Identify which cell holds the provided text, then report its (x, y) central coordinate. 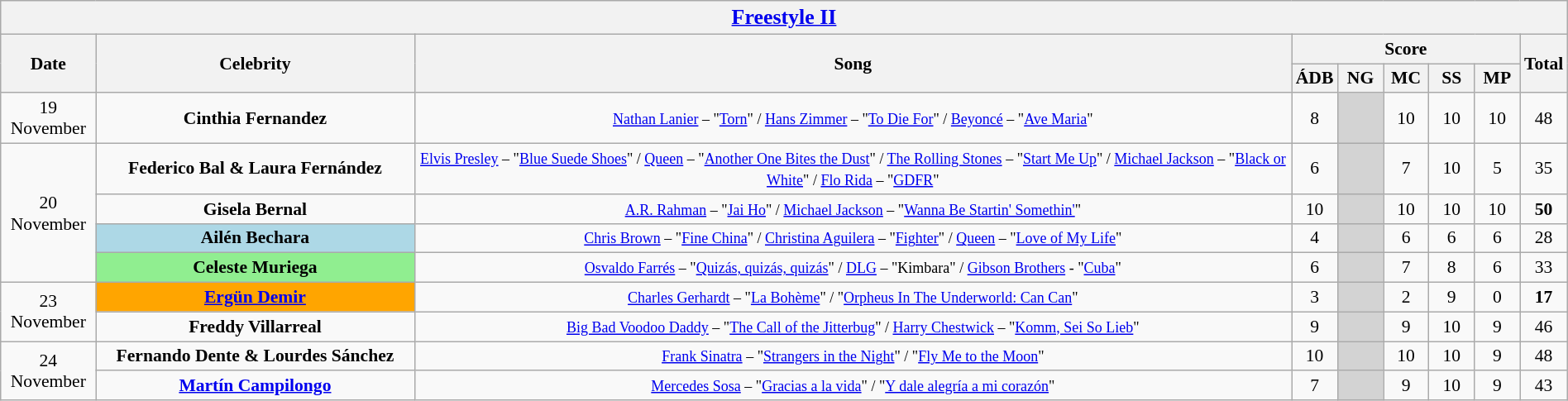
Ailén Bechara (255, 238)
Chris Brown – "Fine China" / Christina Aguilera – "Fighter" / Queen – "Love of My Life" (853, 238)
Fernando Dente & Lourdes Sánchez (255, 356)
Ergün Demir (255, 298)
Cinthia Fernandez (255, 119)
Date (48, 63)
19 November (48, 119)
46 (1543, 327)
4 (1315, 238)
Martín Campilongo (255, 386)
3 (1315, 298)
Nathan Lanier – "Torn" / Hans Zimmer – "To Die For" / Beyoncé – "Ave Maria" (853, 119)
0 (1497, 298)
Total (1543, 63)
ÁDB (1315, 79)
Osvaldo Farrés – "Quizás, quizás, quizás" / DLG – "Kimbara" / Gibson Brothers - "Cuba" (853, 268)
20 November (48, 213)
MC (1406, 79)
A.R. Rahman – "Jai Ho" / Michael Jackson – "Wanna Be Startin' Somethin'" (853, 209)
33 (1543, 268)
Celeste Muriega (255, 268)
28 (1543, 238)
35 (1543, 169)
Charles Gerhardt – "La Bohème" / "Orpheus In The Underworld: Can Can" (853, 298)
43 (1543, 386)
Song (853, 63)
Mercedes Sosa – "Gracias a la vida" / "Y dale alegría a mi corazón" (853, 386)
Frank Sinatra – "Strangers in the Night" / "Fly Me to the Moon" (853, 356)
MP (1497, 79)
Freestyle II (784, 17)
Freddy Villarreal (255, 327)
NG (1360, 79)
2 (1406, 298)
5 (1497, 169)
23 November (48, 313)
24 November (48, 370)
Gisela Bernal (255, 209)
Celebrity (255, 63)
Big Bad Voodoo Daddy – "The Call of the Jitterbug" / Harry Chestwick – "Komm, Sei So Lieb" (853, 327)
SS (1452, 79)
Score (1406, 49)
Federico Bal & Laura Fernández (255, 169)
50 (1543, 209)
17 (1543, 298)
